Return the (x, y) coordinate for the center point of the cell that contains the specified text.  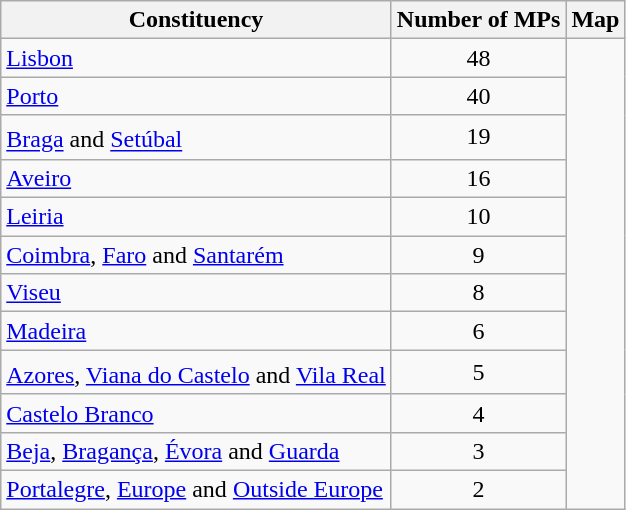
4 (478, 413)
Castelo Branco (196, 413)
48 (478, 58)
Viseu (196, 293)
16 (478, 178)
Leiria (196, 217)
10 (478, 217)
Braga and Setúbal (196, 138)
3 (478, 451)
Lisbon (196, 58)
6 (478, 331)
40 (478, 96)
Aveiro (196, 178)
Constituency (196, 20)
Coimbra, Faro and Santarém (196, 255)
2 (478, 489)
Portalegre, Europe and Outside Europe (196, 489)
Madeira (196, 331)
Number of MPs (478, 20)
9 (478, 255)
19 (478, 138)
5 (478, 372)
Azores, Viana do Castelo and Vila Real (196, 372)
Map (596, 20)
Porto (196, 96)
Beja, Bragança, Évora and Guarda (196, 451)
8 (478, 293)
